Locate the cell with the specified text and output its [x, y] center coordinate. 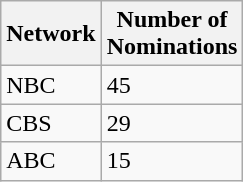
Number ofNominations [172, 34]
CBS [51, 123]
Network [51, 34]
ABC [51, 161]
29 [172, 123]
15 [172, 161]
NBC [51, 85]
45 [172, 85]
